Extract the [X, Y] coordinate from the center of the cell holding the provided text.  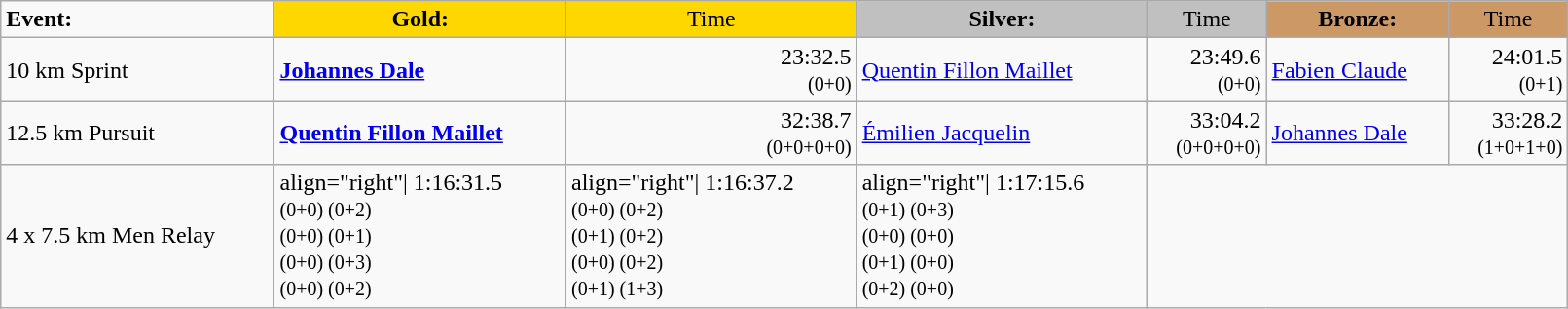
23:49.6(0+0) [1207, 70]
align="right"| 1:16:31.5(0+0) (0+2)(0+0) (0+1)(0+0) (0+3)(0+0) (0+2) [420, 236]
4 x 7.5 km Men Relay [138, 236]
Gold: [420, 19]
24:01.5(0+1) [1508, 70]
Silver: [1003, 19]
align="right"| 1:17:15.6(0+1) (0+3)(0+0) (0+0)(0+1) (0+0)(0+2) (0+0) [1003, 236]
12.5 km Pursuit [138, 133]
Event: [138, 19]
33:28.2(1+0+1+0) [1508, 133]
Bronze: [1357, 19]
Fabien Claude [1357, 70]
33:04.2(0+0+0+0) [1207, 133]
Émilien Jacquelin [1003, 133]
32:38.7(0+0+0+0) [712, 133]
23:32.5(0+0) [712, 70]
10 km Sprint [138, 70]
align="right"| 1:16:37.2(0+0) (0+2)(0+1) (0+2)(0+0) (0+2)(0+1) (1+3) [712, 236]
